Scan for the cell matching the given text and deliver its [x, y] coordinate at center. 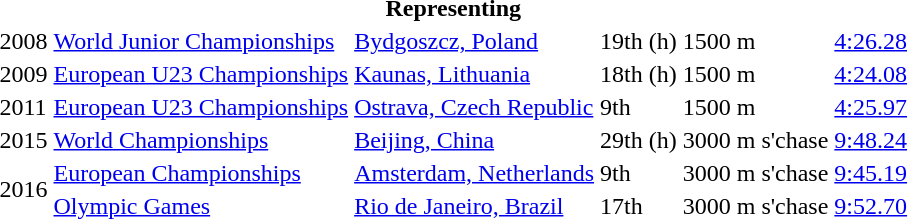
Kaunas, Lithuania [474, 74]
World Championships [201, 140]
18th (h) [639, 74]
European Championships [201, 173]
Beijing, China [474, 140]
19th (h) [639, 41]
29th (h) [639, 140]
Amsterdam, Netherlands [474, 173]
World Junior Championships [201, 41]
Bydgoszcz, Poland [474, 41]
Ostrava, Czech Republic [474, 107]
